Determine the (X, Y) coordinate at the center of the cell enclosing the given text.  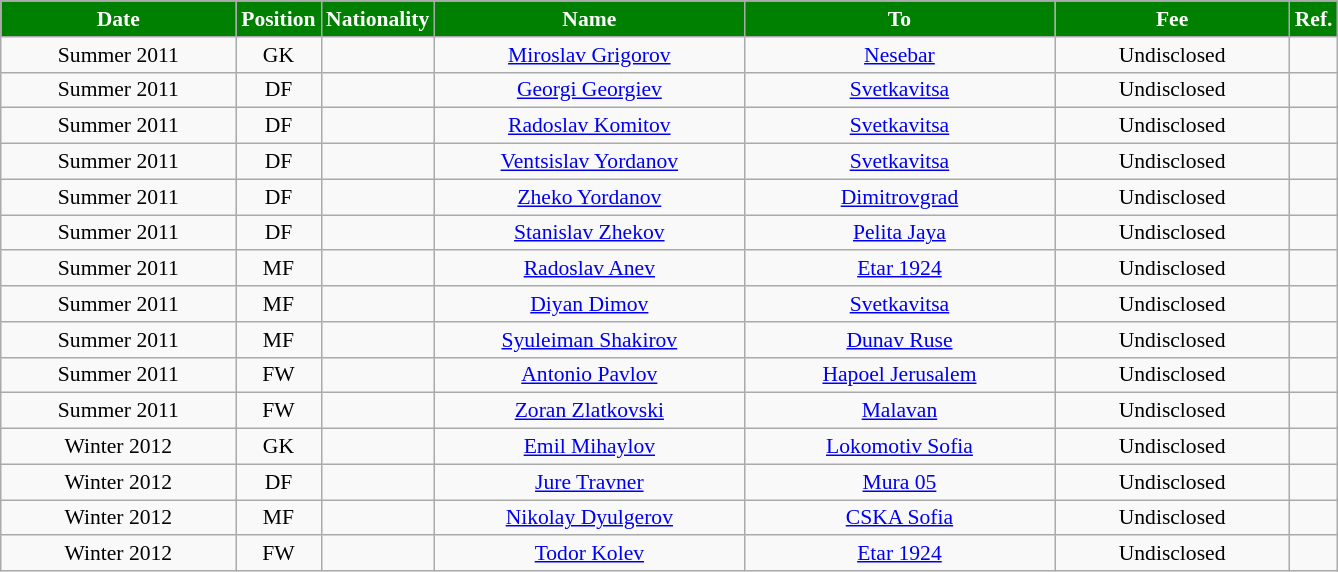
Fee (1172, 19)
Georgi Georgiev (589, 90)
Malavan (899, 411)
Todor Kolev (589, 554)
Stanislav Zhekov (589, 233)
Syuleiman Shakirov (589, 340)
Date (118, 19)
To (899, 19)
Mura 05 (899, 482)
Position (278, 19)
Lokomotiv Sofia (899, 447)
Antonio Pavlov (589, 375)
Dunav Ruse (899, 340)
Radoslav Komitov (589, 126)
Miroslav Grigorov (589, 55)
Zoran Zlatkovski (589, 411)
Ventsislav Yordanov (589, 162)
Dimitrovgrad (899, 197)
Zheko Yordanov (589, 197)
Hapoel Jerusalem (899, 375)
Nesebar (899, 55)
Nikolay Dyulgerov (589, 518)
Nationality (378, 19)
Pelita Jaya (899, 233)
Name (589, 19)
Emil Mihaylov (589, 447)
Ref. (1314, 19)
CSKA Sofia (899, 518)
Diyan Dimov (589, 304)
Radoslav Anev (589, 269)
Jure Travner (589, 482)
